Capture the cell that displays the provided text and extract its [X, Y] central coordinate. 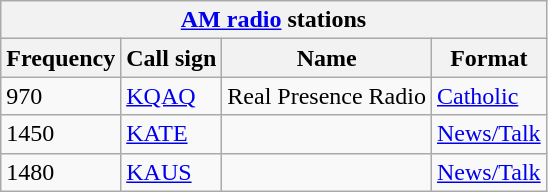
1450 [61, 134]
Frequency [61, 58]
Format [488, 58]
AM radio stations [274, 20]
KQAQ [172, 96]
Call sign [172, 58]
Real Presence Radio [327, 96]
1480 [61, 172]
KATE [172, 134]
970 [61, 96]
KAUS [172, 172]
Catholic [488, 96]
Name [327, 58]
